From the cell containing the given text, extract its center point as [x, y] coordinate. 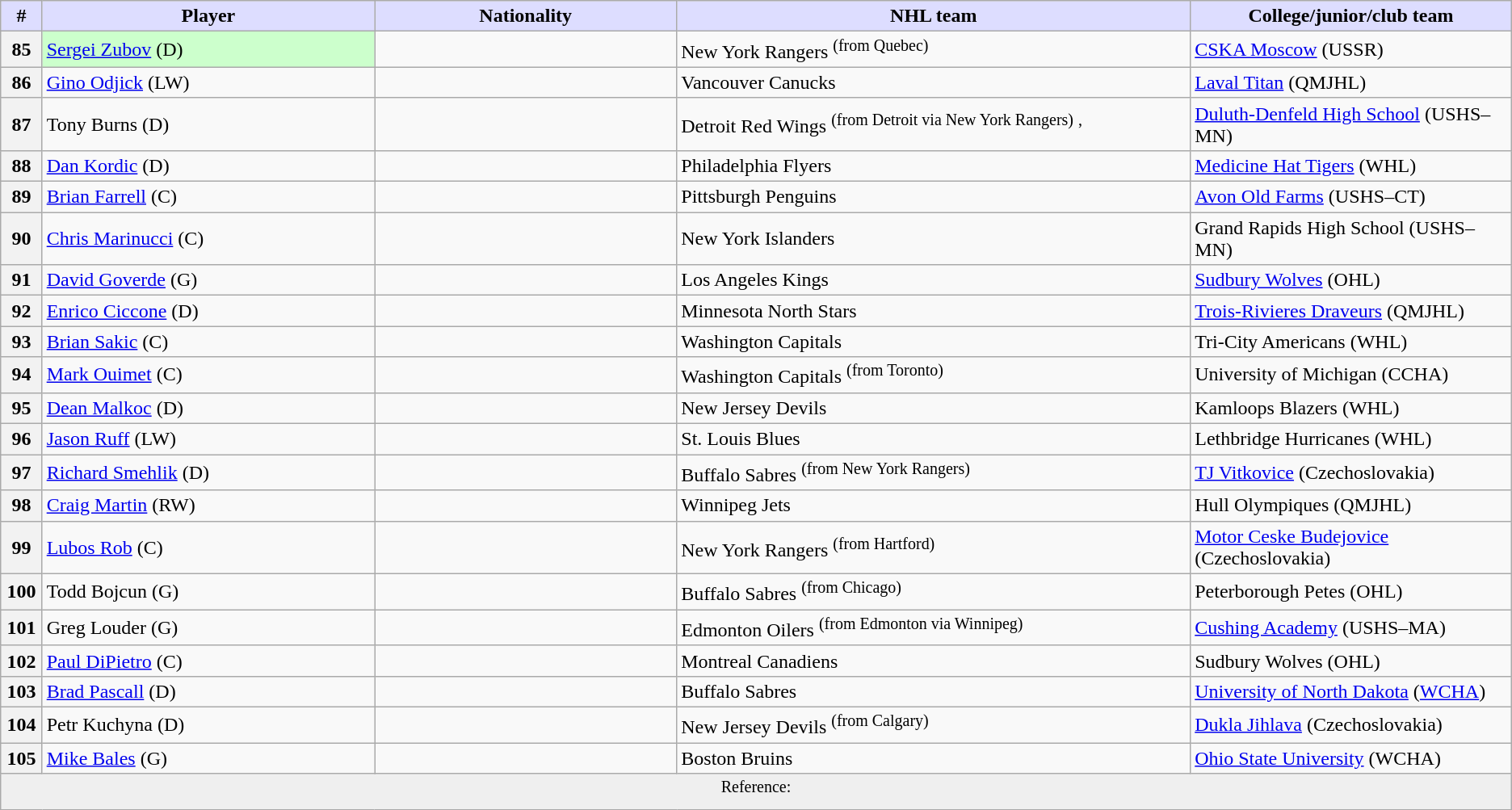
Greg Louder (G) [208, 628]
New Jersey Devils (from Calgary) [934, 725]
Kamloops Blazers (WHL) [1351, 408]
Washington Capitals [934, 342]
TJ Vitkovice (Czechoslovakia) [1351, 473]
95 [21, 408]
Los Angeles Kings [934, 280]
Grand Rapids High School (USHS–MN) [1351, 239]
University of North Dakota (WCHA) [1351, 691]
Cushing Academy (USHS–MA) [1351, 628]
Philadelphia Flyers [934, 166]
Trois-Rivieres Draveurs (QMJHL) [1351, 311]
Gino Odjick (LW) [208, 82]
86 [21, 82]
David Goverde (G) [208, 280]
102 [21, 661]
Petr Kuchyna (D) [208, 725]
Peterborough Petes (OHL) [1351, 591]
Pittsburgh Penguins [934, 197]
Paul DiPietro (C) [208, 661]
85 [21, 50]
Mike Bales (G) [208, 758]
89 [21, 197]
University of Michigan (CCHA) [1351, 375]
New York Rangers (from Quebec) [934, 50]
New York Islanders [934, 239]
Avon Old Farms (USHS–CT) [1351, 197]
Richard Smehlik (D) [208, 473]
Buffalo Sabres (from New York Rangers) [934, 473]
Tri-City Americans (WHL) [1351, 342]
98 [21, 506]
Buffalo Sabres (from Chicago) [934, 591]
87 [21, 124]
Brian Farrell (C) [208, 197]
88 [21, 166]
Montreal Canadiens [934, 661]
College/junior/club team [1351, 16]
New Jersey Devils [934, 408]
Mark Ouimet (C) [208, 375]
Sergei Zubov (D) [208, 50]
Chris Marinucci (C) [208, 239]
CSKA Moscow (USSR) [1351, 50]
Dan Kordic (D) [208, 166]
Brian Sakic (C) [208, 342]
Nationality [526, 16]
# [21, 16]
Winnipeg Jets [934, 506]
Ohio State University (WCHA) [1351, 758]
Todd Bojcun (G) [208, 591]
Laval Titan (QMJHL) [1351, 82]
Duluth-Denfeld High School (USHS–MN) [1351, 124]
93 [21, 342]
105 [21, 758]
100 [21, 591]
97 [21, 473]
Craig Martin (RW) [208, 506]
Washington Capitals (from Toronto) [934, 375]
92 [21, 311]
Player [208, 16]
104 [21, 725]
Tony Burns (D) [208, 124]
Motor Ceske Budejovice (Czechoslovakia) [1351, 548]
Medicine Hat Tigers (WHL) [1351, 166]
99 [21, 548]
Reference: [756, 791]
Lethbridge Hurricanes (WHL) [1351, 439]
Lubos Rob (C) [208, 548]
Vancouver Canucks [934, 82]
St. Louis Blues [934, 439]
96 [21, 439]
Detroit Red Wings (from Detroit via New York Rangers) , [934, 124]
101 [21, 628]
Dukla Jihlava (Czechoslovakia) [1351, 725]
Minnesota North Stars [934, 311]
Enrico Ciccone (D) [208, 311]
Boston Bruins [934, 758]
Brad Pascall (D) [208, 691]
New York Rangers (from Hartford) [934, 548]
Dean Malkoc (D) [208, 408]
91 [21, 280]
Jason Ruff (LW) [208, 439]
90 [21, 239]
103 [21, 691]
Edmonton Oilers (from Edmonton via Winnipeg) [934, 628]
94 [21, 375]
Buffalo Sabres [934, 691]
NHL team [934, 16]
Hull Olympiques (QMJHL) [1351, 506]
